Capture the cell that displays the provided text and extract its [x, y] central coordinate. 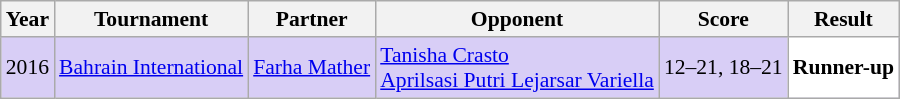
Runner-up [844, 68]
12–21, 18–21 [724, 68]
Tanisha Crasto Aprilsasi Putri Lejarsar Variella [517, 68]
Year [28, 19]
Bahrain International [151, 68]
Farha Mather [312, 68]
Opponent [517, 19]
2016 [28, 68]
Partner [312, 19]
Result [844, 19]
Tournament [151, 19]
Score [724, 19]
